Detect which cell encompasses the target text, then output its (x, y) center coordinate. 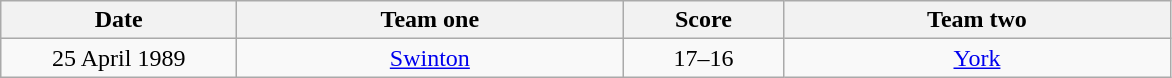
Score (704, 20)
25 April 1989 (119, 58)
York (977, 58)
Team one (430, 20)
17–16 (704, 58)
Team two (977, 20)
Swinton (430, 58)
Date (119, 20)
